Extract the [x, y] coordinate from the center of the cell holding the provided text.  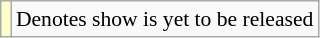
Denotes show is yet to be released [164, 19]
